Return the (x, y) coordinate for the center point of the cell that contains the specified text.  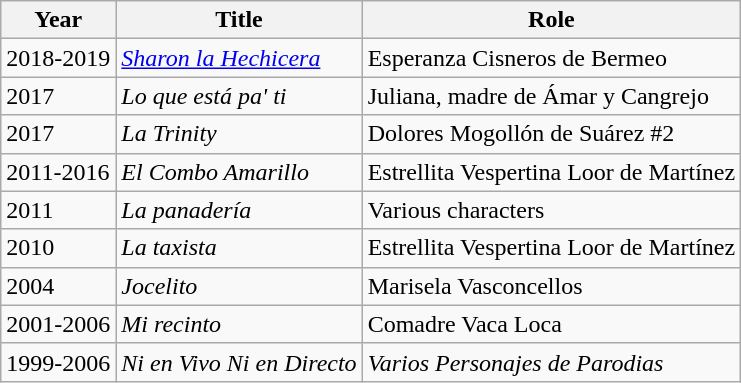
2010 (58, 248)
Comadre Vaca Loca (551, 324)
2011 (58, 210)
Dolores Mogollón de Suárez #2 (551, 134)
La taxista (239, 248)
2011-2016 (58, 172)
Varios Personajes de Parodias (551, 362)
Year (58, 20)
Jocelito (239, 286)
Juliana, madre de Ámar y Cangrejo (551, 96)
2018-2019 (58, 58)
2004 (58, 286)
Sharon la Hechicera (239, 58)
Mi recinto (239, 324)
Marisela Vasconcellos (551, 286)
Role (551, 20)
Ni en Vivo Ni en Directo (239, 362)
El Combo Amarillo (239, 172)
La Trinity (239, 134)
1999-2006 (58, 362)
Esperanza Cisneros de Bermeo (551, 58)
Various characters (551, 210)
Lo que está pa' ti (239, 96)
Title (239, 20)
La panadería (239, 210)
2001-2006 (58, 324)
